From the cell containing the given text, extract its center point as (x, y) coordinate. 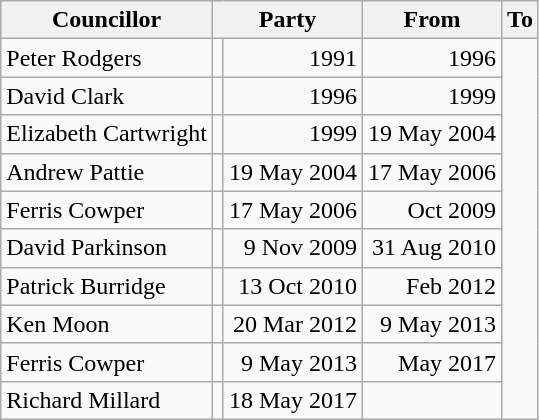
Councillor (107, 20)
From (432, 20)
To (520, 20)
Feb 2012 (432, 286)
Oct 2009 (432, 210)
18 May 2017 (292, 400)
David Clark (107, 96)
20 Mar 2012 (292, 324)
Party (287, 20)
David Parkinson (107, 248)
Richard Millard (107, 400)
Elizabeth Cartwright (107, 134)
31 Aug 2010 (432, 248)
Patrick Burridge (107, 286)
9 Nov 2009 (292, 248)
Peter Rodgers (107, 58)
May 2017 (432, 362)
1991 (292, 58)
Ken Moon (107, 324)
13 Oct 2010 (292, 286)
Andrew Pattie (107, 172)
